Search for the cell housing the specified text and yield its [x, y] center coordinate. 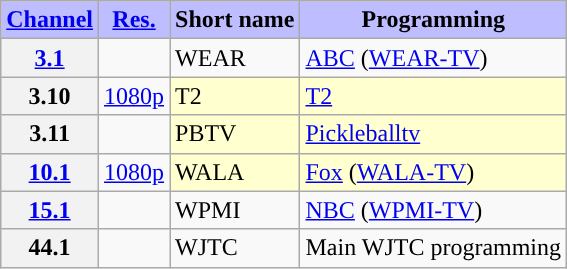
WJTC [235, 248]
3.10 [50, 96]
Fox (WALA-TV) [434, 172]
Channel [50, 20]
WALA [235, 172]
PBTV [235, 134]
3.1 [50, 58]
Short name [235, 20]
WEAR [235, 58]
3.11 [50, 134]
NBC (WPMI-TV) [434, 210]
Main WJTC programming [434, 248]
44.1 [50, 248]
Pickleballtv [434, 134]
Programming [434, 20]
Res. [134, 20]
WPMI [235, 210]
15.1 [50, 210]
ABC (WEAR-TV) [434, 58]
10.1 [50, 172]
